Output the [X, Y] coordinate of the center of the cell containing the given text.  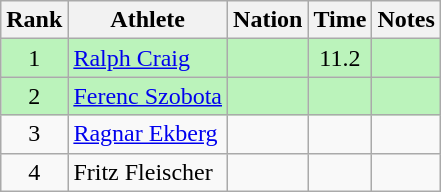
Time [340, 20]
Rank [34, 20]
Fritz Fleischer [148, 172]
11.2 [340, 58]
Notes [406, 20]
1 [34, 58]
Ragnar Ekberg [148, 134]
4 [34, 172]
3 [34, 134]
Nation [268, 20]
Ralph Craig [148, 58]
2 [34, 96]
Athlete [148, 20]
Ferenc Szobota [148, 96]
